From the cell containing the given text, extract its center point as (x, y) coordinate. 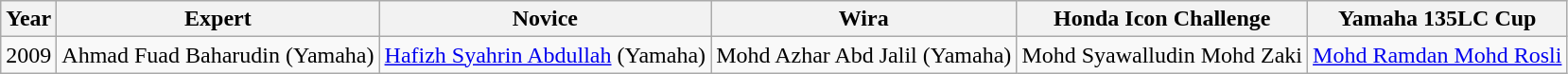
Novice (545, 19)
Honda Icon Challenge (1162, 19)
Wira (864, 19)
Ahmad Fuad Baharudin (Yamaha) (218, 55)
Hafizh Syahrin Abdullah (Yamaha) (545, 55)
Yamaha 135LC Cup (1437, 19)
Mohd Ramdan Mohd Rosli (1437, 55)
Year (28, 19)
Mohd Azhar Abd Jalil (Yamaha) (864, 55)
Expert (218, 19)
2009 (28, 55)
Mohd Syawalludin Mohd Zaki (1162, 55)
